From the cell containing the given text, extract its center point as (X, Y) coordinate. 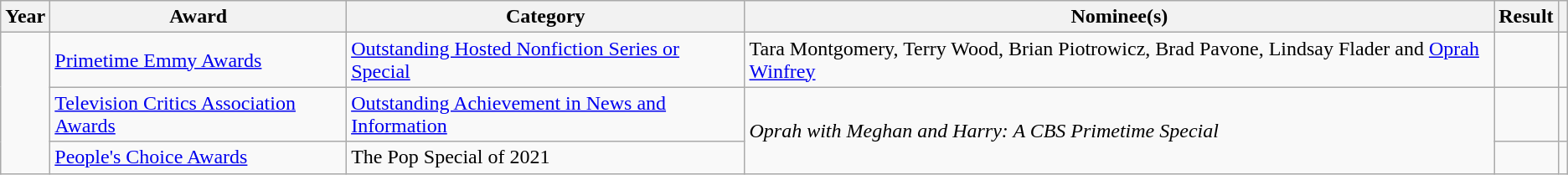
Primetime Emmy Awards (199, 60)
Year (25, 17)
People's Choice Awards (199, 157)
Category (546, 17)
Outstanding Hosted Nonfiction Series or Special (546, 60)
Result (1526, 17)
Television Critics Association Awards (199, 114)
Oprah with Meghan and Harry: A CBS Primetime Special (1119, 131)
Award (199, 17)
Outstanding Achievement in News and Information (546, 114)
Tara Montgomery, Terry Wood, Brian Piotrowicz, Brad Pavone, Lindsay Flader and Oprah Winfrey (1119, 60)
Nominee(s) (1119, 17)
The Pop Special of 2021 (546, 157)
